Detect which cell encompasses the target text, then output its (X, Y) center coordinate. 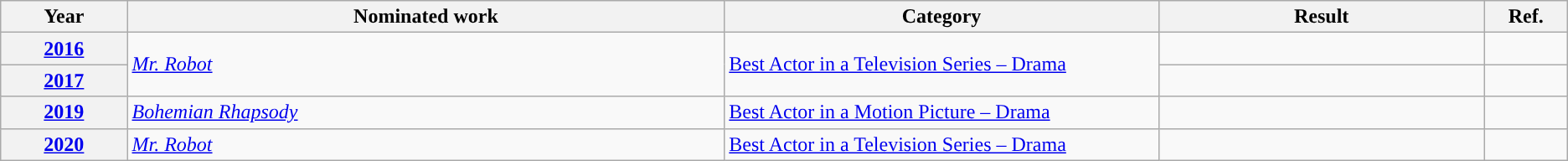
Result (1322, 17)
Best Actor in a Motion Picture – Drama (941, 112)
Year (64, 17)
2020 (64, 144)
Ref. (1526, 17)
2019 (64, 112)
2016 (64, 49)
Category (941, 17)
2017 (64, 80)
Bohemian Rhapsody (426, 112)
Nominated work (426, 17)
